Find where the given text appears and provide that cell's center as [x, y] coordinate. 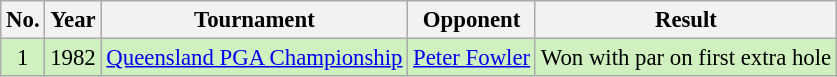
Year [73, 20]
Peter Fowler [472, 58]
No. [23, 20]
Result [686, 20]
Won with par on first extra hole [686, 58]
Opponent [472, 20]
Tournament [254, 20]
1982 [73, 58]
1 [23, 58]
Queensland PGA Championship [254, 58]
